Scan for the cell matching the given text and deliver its (X, Y) coordinate at center. 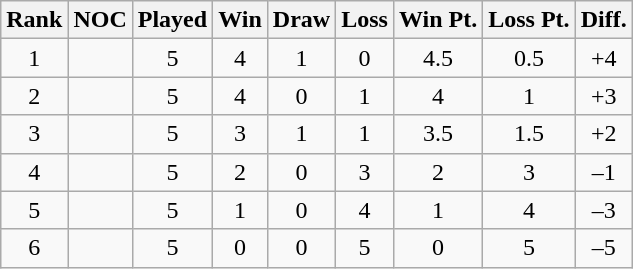
4.5 (438, 58)
Loss (365, 20)
–3 (604, 210)
Played (172, 20)
–5 (604, 248)
Win (240, 20)
0.5 (529, 58)
6 (34, 248)
Rank (34, 20)
Loss Pt. (529, 20)
–1 (604, 172)
+4 (604, 58)
3.5 (438, 134)
Draw (301, 20)
+3 (604, 96)
+2 (604, 134)
Diff. (604, 20)
1.5 (529, 134)
NOC (100, 20)
Win Pt. (438, 20)
